Detect which cell encompasses the target text, then output its [x, y] center coordinate. 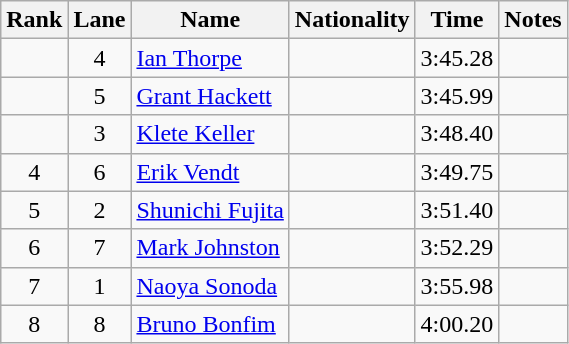
4:00.20 [457, 324]
3:45.28 [457, 58]
3:49.75 [457, 172]
Time [457, 20]
Notes [533, 20]
Bruno Bonfim [210, 324]
1 [100, 286]
Rank [34, 20]
Shunichi Fujita [210, 210]
Lane [100, 20]
Klete Keller [210, 134]
Nationality [352, 20]
3 [100, 134]
3:45.99 [457, 96]
2 [100, 210]
3:51.40 [457, 210]
Erik Vendt [210, 172]
Mark Johnston [210, 248]
3:55.98 [457, 286]
Naoya Sonoda [210, 286]
Grant Hackett [210, 96]
3:52.29 [457, 248]
Ian Thorpe [210, 58]
Name [210, 20]
3:48.40 [457, 134]
